Scan for the cell matching the given text and deliver its [x, y] coordinate at center. 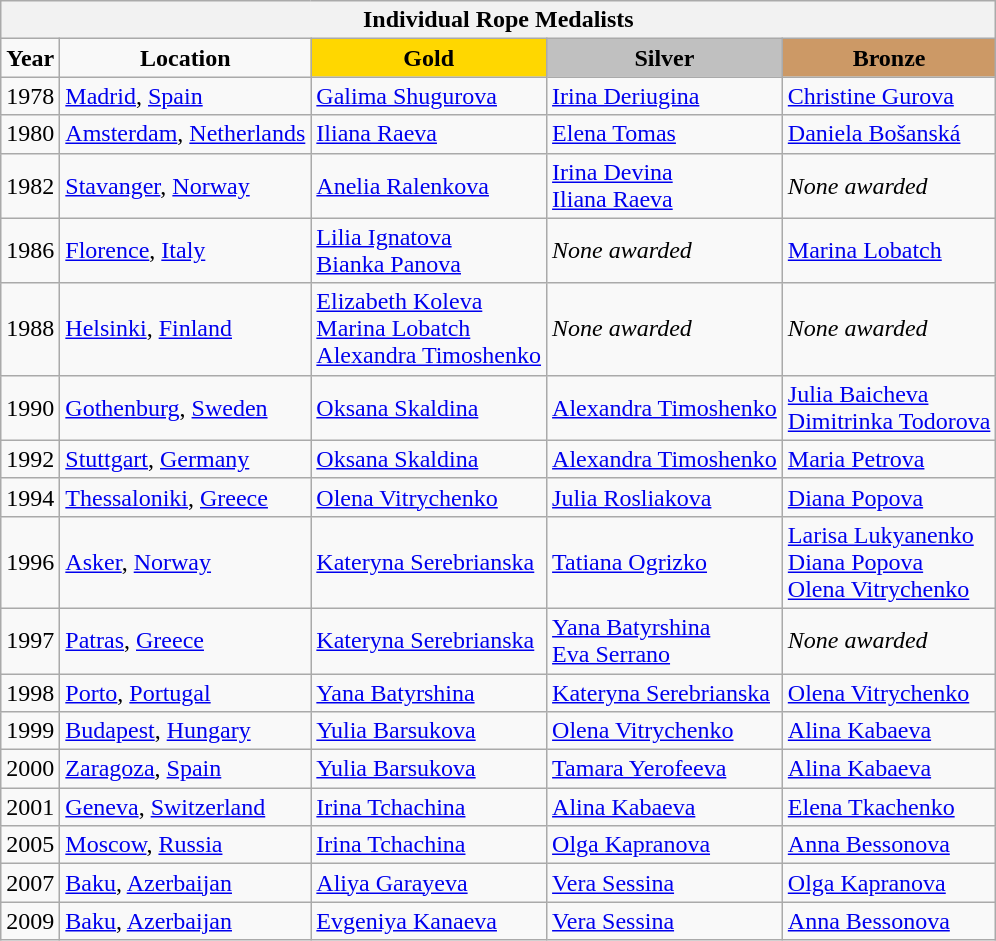
Thessaloniki, Greece [186, 497]
Geneva, Switzerland [186, 807]
Gold [429, 58]
1992 [30, 459]
Location [186, 58]
Individual Rope Medalists [498, 20]
2009 [30, 921]
1990 [30, 408]
Julia Baicheva Dimitrinka Todorova [889, 408]
Bronze [889, 58]
Gothenburg, Sweden [186, 408]
1986 [30, 250]
Zaragoza, Spain [186, 769]
2001 [30, 807]
Elena Tomas [665, 134]
Florence, Italy [186, 250]
Daniela Bošanská [889, 134]
2007 [30, 883]
Maria Petrova [889, 459]
Julia Rosliakova [665, 497]
Stuttgart, Germany [186, 459]
Iliana Raeva [429, 134]
Elizabeth Koleva Marina Lobatch Alexandra Timoshenko [429, 329]
1982 [30, 186]
Tatiana Ogrizko [665, 562]
2005 [30, 845]
Patras, Greece [186, 640]
Porto, Portugal [186, 693]
1997 [30, 640]
Aliya Garayeva [429, 883]
Irina Devina Iliana Raeva [665, 186]
Galima Shugurova [429, 96]
1980 [30, 134]
Madrid, Spain [186, 96]
Yana Batyrshina Eva Serrano [665, 640]
Evgeniya Kanaeva [429, 921]
1996 [30, 562]
Larisa Lukyanenko Diana Popova Olena Vitrychenko [889, 562]
Tamara Yerofeeva [665, 769]
Christine Gurova [889, 96]
1999 [30, 731]
Yana Batyrshina [429, 693]
Lilia Ignatova Bianka Panova [429, 250]
Marina Lobatch [889, 250]
Diana Popova [889, 497]
1988 [30, 329]
Moscow, Russia [186, 845]
2000 [30, 769]
Elena Tkachenko [889, 807]
Year [30, 58]
Silver [665, 58]
Helsinki, Finland [186, 329]
1998 [30, 693]
Budapest, Hungary [186, 731]
Amsterdam, Netherlands [186, 134]
Anelia Ralenkova [429, 186]
Asker, Norway [186, 562]
1994 [30, 497]
Irina Deriugina [665, 96]
Stavanger, Norway [186, 186]
1978 [30, 96]
